Extract the [x, y] coordinate from the center of the cell holding the provided text.  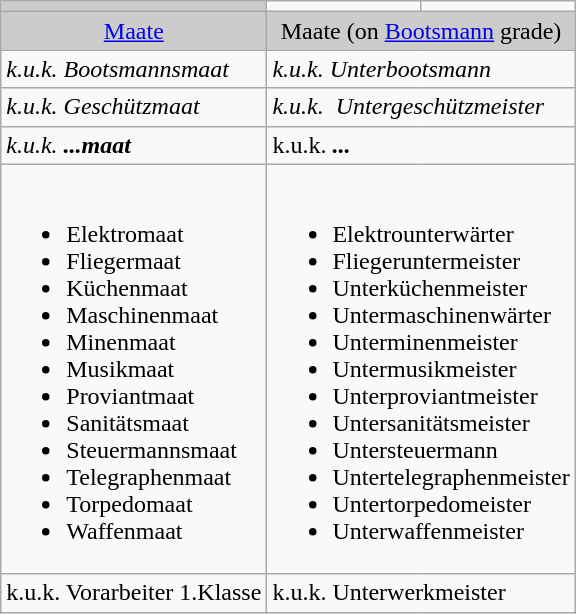
k.u.k. ...maat [134, 145]
k.u.k. Vorarbeiter 1.Klasse [134, 593]
Maate [134, 31]
k.u.k. Unterbootsmann [421, 69]
k.u.k. ... [421, 145]
k.u.k. Geschützmaat [134, 107]
k.u.k. Bootsmannsmaat [134, 69]
k.u.k. Untergeschützmeister [421, 107]
Maate (on Bootsmann grade) [421, 31]
ElektromaatFliegermaatKüchenmaatMaschinenmaatMinenmaatMusikmaatProviantmaatSanitätsmaatSteuermannsmaatTelegraphenmaatTorpedomaatWaffenmaat [134, 369]
k.u.k. Unterwerkmeister [421, 593]
